For the text-containing cell, return its midpoint in [x, y] coordinate format. 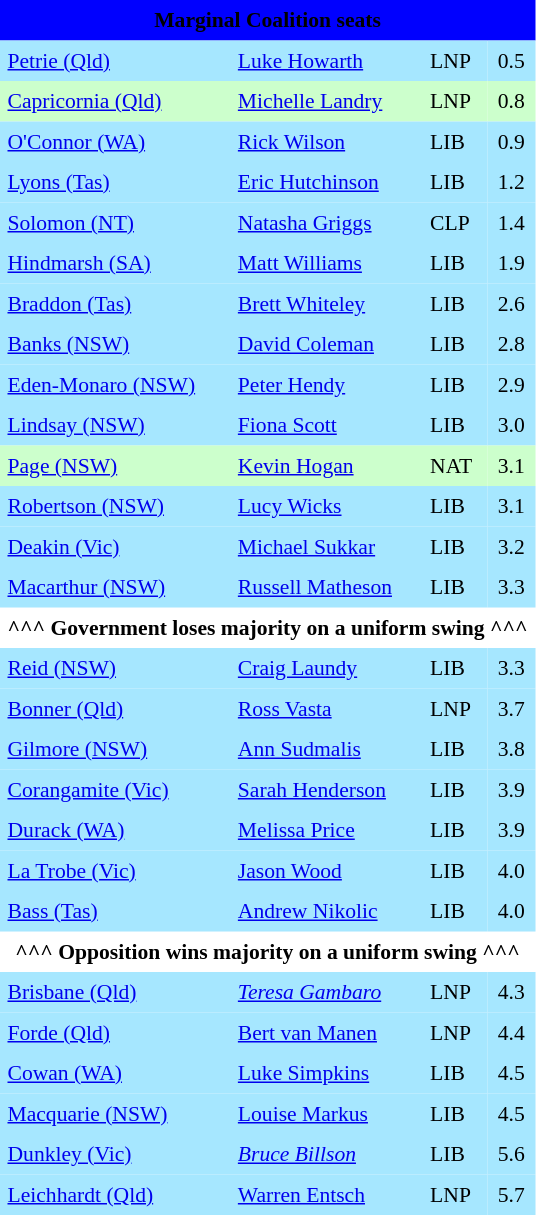
Page (NSW) [115, 465]
3.2 [511, 546]
5.7 [511, 1194]
2.8 [511, 344]
4.4 [511, 1032]
O'Connor (WA) [115, 141]
CLP [456, 222]
Andrew Nikolic [326, 911]
Banks (NSW) [115, 344]
Reid (NSW) [115, 668]
Lyons (Tas) [115, 182]
Melissa Price [326, 830]
Natasha Griggs [326, 222]
^^^ Government loses majority on a uniform swing ^^^ [268, 627]
3.0 [511, 425]
Sarah Henderson [326, 789]
0.9 [511, 141]
Michelle Landry [326, 101]
Luke Simpkins [326, 1073]
Macarthur (NSW) [115, 587]
Eden-Monaro (NSW) [115, 384]
2.6 [511, 303]
Deakin (Vic) [115, 546]
3.7 [511, 708]
1.9 [511, 263]
Cowan (WA) [115, 1073]
Bass (Tas) [115, 911]
Eric Hutchinson [326, 182]
Matt Williams [326, 263]
Rick Wilson [326, 141]
Macquarie (NSW) [115, 1113]
3.8 [511, 749]
Bert van Manen [326, 1032]
Hindmarsh (SA) [115, 263]
Peter Hendy [326, 384]
Gilmore (NSW) [115, 749]
Teresa Gambaro [326, 992]
Lindsay (NSW) [115, 425]
4.3 [511, 992]
Jason Wood [326, 870]
NAT [456, 465]
Forde (Qld) [115, 1032]
Warren Entsch [326, 1194]
Braddon (Tas) [115, 303]
Michael Sukkar [326, 546]
Capricornia (Qld) [115, 101]
Robertson (NSW) [115, 506]
Fiona Scott [326, 425]
Solomon (NT) [115, 222]
Brisbane (Qld) [115, 992]
Marginal Coalition seats [268, 20]
Leichhardt (Qld) [115, 1194]
1.4 [511, 222]
Dunkley (Vic) [115, 1154]
Craig Laundy [326, 668]
Ross Vasta [326, 708]
David Coleman [326, 344]
0.5 [511, 60]
Corangamite (Vic) [115, 789]
La Trobe (Vic) [115, 870]
Ann Sudmalis [326, 749]
Kevin Hogan [326, 465]
Bonner (Qld) [115, 708]
Bruce Billson [326, 1154]
^^^ Opposition wins majority on a uniform swing ^^^ [268, 951]
1.2 [511, 182]
2.9 [511, 384]
Durack (WA) [115, 830]
Luke Howarth [326, 60]
Petrie (Qld) [115, 60]
Lucy Wicks [326, 506]
5.6 [511, 1154]
Louise Markus [326, 1113]
0.8 [511, 101]
Russell Matheson [326, 587]
Brett Whiteley [326, 303]
